Find where the given text appears and provide that cell's center as (x, y) coordinate. 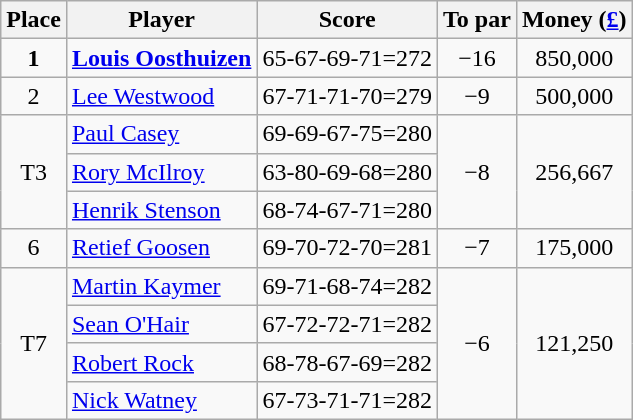
Money (£) (574, 20)
Henrik Stenson (161, 210)
Sean O'Hair (161, 324)
256,667 (574, 172)
Rory McIlroy (161, 172)
Lee Westwood (161, 96)
500,000 (574, 96)
67-72-72-71=282 (348, 324)
Martin Kaymer (161, 286)
850,000 (574, 58)
63-80-69-68=280 (348, 172)
121,250 (574, 343)
−16 (476, 58)
Nick Watney (161, 400)
67-71-71-70=279 (348, 96)
65-67-69-71=272 (348, 58)
Player (161, 20)
−6 (476, 343)
Retief Goosen (161, 248)
Score (348, 20)
−8 (476, 172)
67-73-71-71=282 (348, 400)
68-74-67-71=280 (348, 210)
6 (34, 248)
69-71-68-74=282 (348, 286)
1 (34, 58)
69-69-67-75=280 (348, 134)
Robert Rock (161, 362)
T3 (34, 172)
69-70-72-70=281 (348, 248)
2 (34, 96)
175,000 (574, 248)
Louis Oosthuizen (161, 58)
Paul Casey (161, 134)
−9 (476, 96)
Place (34, 20)
−7 (476, 248)
T7 (34, 343)
To par (476, 20)
68-78-67-69=282 (348, 362)
